Capture the cell that displays the provided text and extract its [x, y] central coordinate. 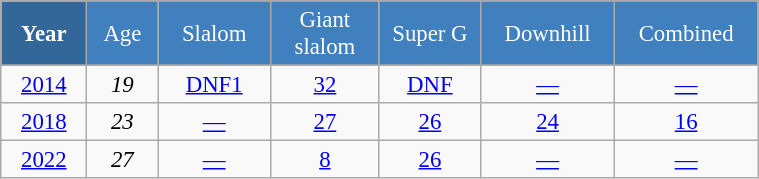
2014 [44, 85]
2022 [44, 160]
24 [547, 122]
Super G [430, 34]
2018 [44, 122]
Downhill [547, 34]
Combined [686, 34]
8 [324, 160]
Giantslalom [324, 34]
Slalom [214, 34]
DNF1 [214, 85]
DNF [430, 85]
16 [686, 122]
Year [44, 34]
32 [324, 85]
23 [122, 122]
Age [122, 34]
19 [122, 85]
